Capture the cell that displays the provided text and extract its (X, Y) central coordinate. 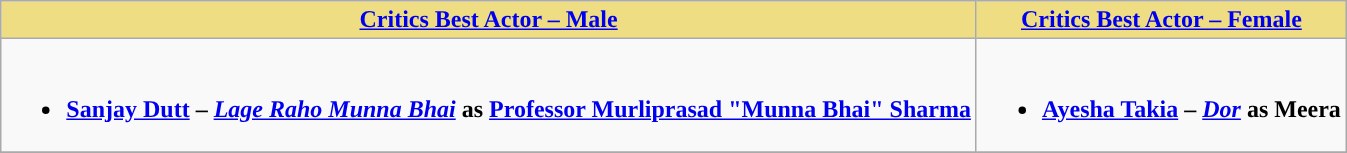
Critics Best Actor – Male (489, 20)
Ayesha Takia – Dor as Meera (1161, 96)
Sanjay Dutt – Lage Raho Munna Bhai as Professor Murliprasad "Munna Bhai" Sharma (489, 96)
Critics Best Actor – Female (1161, 20)
